Determine the [X, Y] coordinate at the center of the cell enclosing the given text.  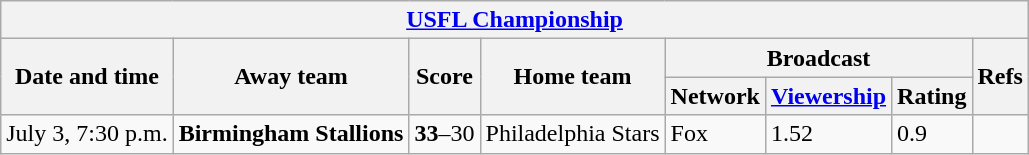
Birmingham Stallions [291, 134]
Home team [572, 77]
0.9 [932, 134]
Broadcast [818, 58]
USFL Championship [515, 20]
Date and time [87, 77]
Score [444, 77]
33–30 [444, 134]
Rating [932, 96]
Away team [291, 77]
Network [715, 96]
1.52 [828, 134]
Fox [715, 134]
Philadelphia Stars [572, 134]
Refs [1000, 77]
Viewership [828, 96]
July 3, 7:30 p.m. [87, 134]
